Determine the (x, y) coordinate at the center of the cell enclosing the given text.  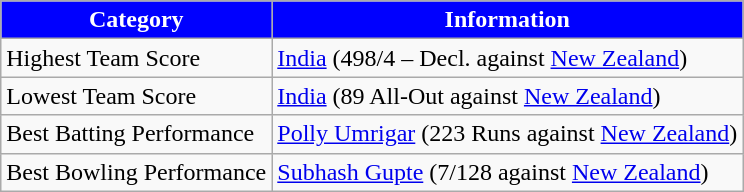
Best Batting Performance (136, 134)
Lowest Team Score (136, 96)
India (89 All-Out against New Zealand) (508, 96)
Subhash Gupte (7/128 against New Zealand) (508, 172)
Highest Team Score (136, 58)
India (498/4 – Decl. against New Zealand) (508, 58)
Information (508, 20)
Best Bowling Performance (136, 172)
Polly Umrigar (223 Runs against New Zealand) (508, 134)
Category (136, 20)
